Extract the [x, y] coordinate from the center of the cell holding the provided text.  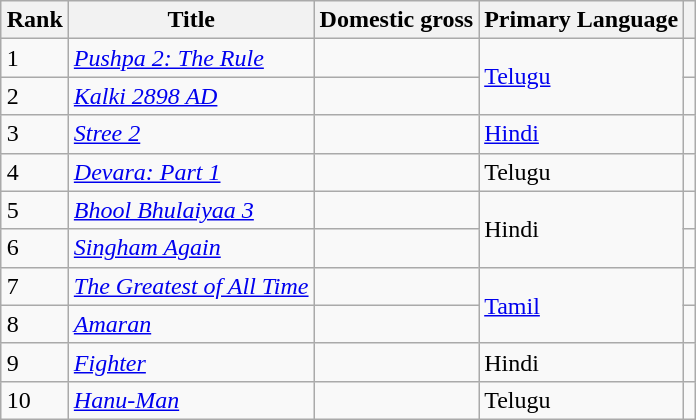
Devara: Part 1 [191, 172]
Fighter [191, 362]
9 [34, 362]
3 [34, 134]
Domestic gross [396, 20]
Hanu-Man [191, 400]
Title [191, 20]
The Greatest of All Time [191, 286]
Kalki 2898 AD [191, 96]
Amaran [191, 324]
Stree 2 [191, 134]
Bhool Bhulaiyaa 3 [191, 210]
8 [34, 324]
5 [34, 210]
Pushpa 2: The Rule [191, 58]
1 [34, 58]
2 [34, 96]
6 [34, 248]
4 [34, 172]
Primary Language [582, 20]
Rank [34, 20]
Singham Again [191, 248]
10 [34, 400]
Tamil [582, 305]
7 [34, 286]
